Identify which cell holds the provided text, then report its (X, Y) central coordinate. 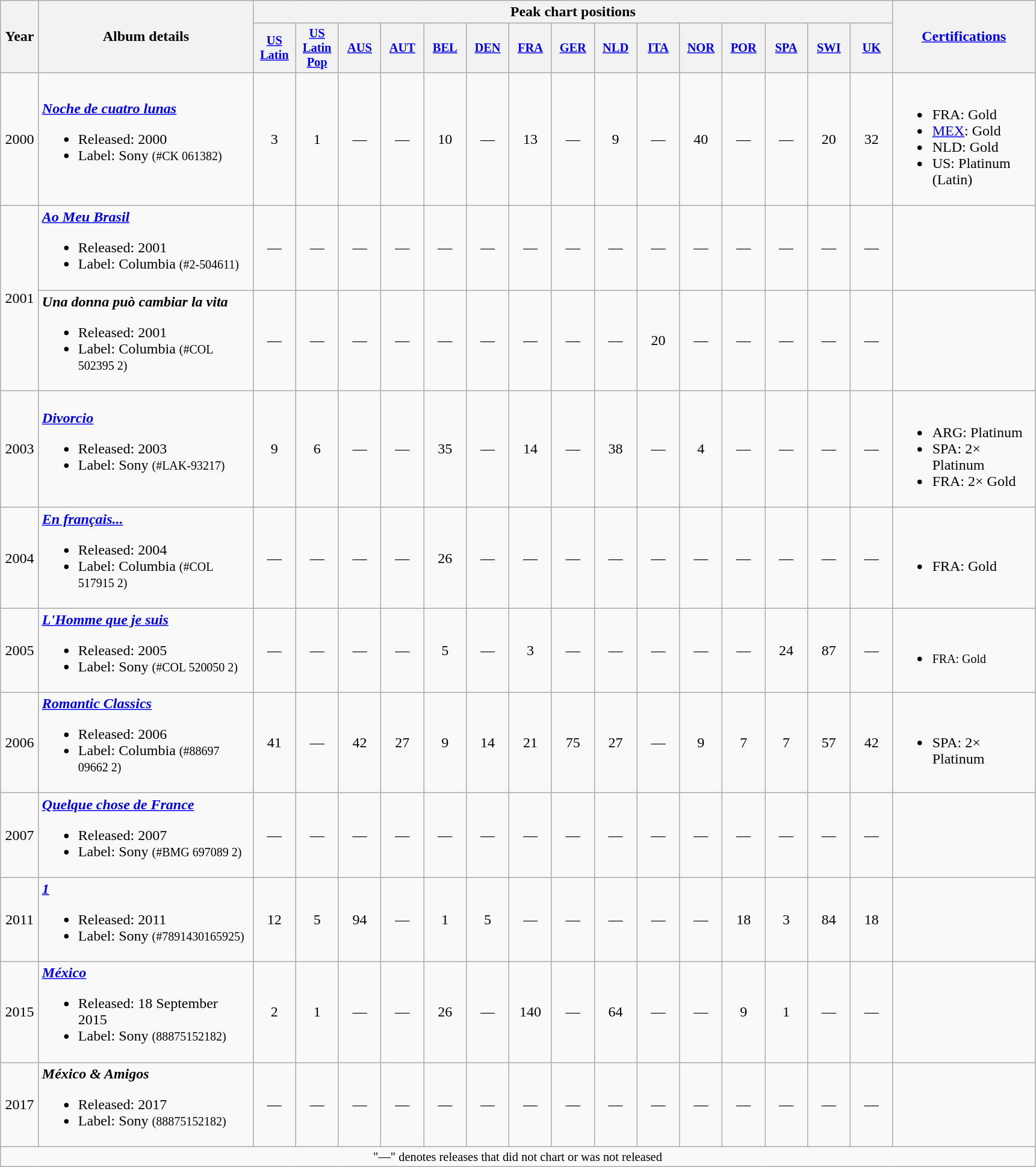
BEL (445, 48)
MéxicoReleased: 18 September 2015Label: Sony (88875152182) (146, 1012)
FRA (530, 48)
ARG: PlatinumSPA: 2× PlatinumFRA: 2× Gold (964, 449)
L'Homme que je suisReleased: 2005Label: Sony (#COL 520050 2) (146, 650)
SPA (786, 48)
AUS (360, 48)
2017 (20, 1104)
2006 (20, 743)
"—" denotes releases that did not chart or was not released (518, 1157)
2003 (20, 449)
4 (701, 449)
2000 (20, 138)
US Latin (275, 48)
DivorcioReleased: 2003Label: Sony (#LAK-93217) (146, 449)
ITA (659, 48)
35 (445, 449)
75 (573, 743)
2001 (20, 299)
140 (530, 1012)
41 (275, 743)
12 (275, 920)
GER (573, 48)
87 (828, 650)
24 (786, 650)
Una donna può cambiar la vitaReleased: 2001Label: Columbia (#COL 502395 2) (146, 341)
AUT (402, 48)
Album details (146, 37)
32 (872, 138)
6 (317, 449)
Ao Meu BrasilReleased: 2001Label: Columbia (#2-504611) (146, 248)
En français...Released: 2004Label: Columbia (#COL 517915 2) (146, 558)
FRA: GoldMEX: GoldNLD: GoldUS: Platinum (Latin) (964, 138)
13 (530, 138)
64 (615, 1012)
57 (828, 743)
21 (530, 743)
1Released: 2011Label: Sony (#7891430165925) (146, 920)
Peak chart positions (573, 12)
Noche de cuatro lunasReleased: 2000Label: Sony (#CK 061382) (146, 138)
2 (275, 1012)
DEN (488, 48)
2011 (20, 920)
94 (360, 920)
Quelque chose de FranceReleased: 2007Label: Sony (#BMG 697089 2) (146, 835)
38 (615, 449)
POR (744, 48)
NLD (615, 48)
México & AmigosReleased: 2017Label: Sony (88875152182) (146, 1104)
2004 (20, 558)
10 (445, 138)
SWI (828, 48)
SPA: 2× Platinum (964, 743)
Romantic ClassicsReleased: 2006Label: Columbia (#88697 09662 2) (146, 743)
Year (20, 37)
UK (872, 48)
2015 (20, 1012)
40 (701, 138)
Certifications (964, 37)
US Latin Pop (317, 48)
2007 (20, 835)
84 (828, 920)
2005 (20, 650)
NOR (701, 48)
